Extract the (X, Y) coordinate from the center of the cell holding the provided text.  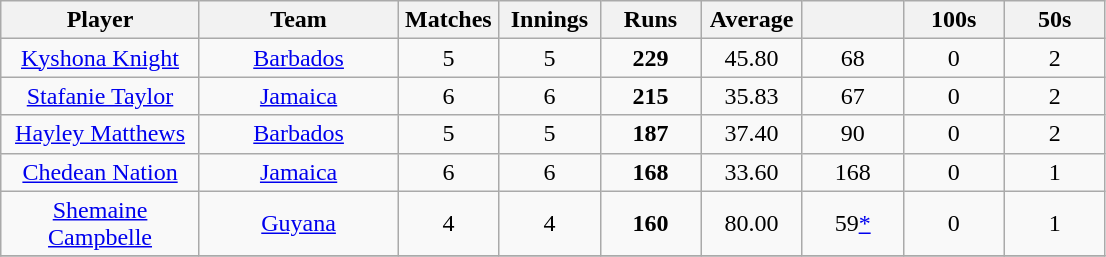
Chedean Nation (100, 172)
Runs (650, 20)
35.83 (752, 96)
160 (650, 224)
Matches (448, 20)
Team (298, 20)
67 (852, 96)
68 (852, 58)
33.60 (752, 172)
90 (852, 134)
Innings (550, 20)
Average (752, 20)
Hayley Matthews (100, 134)
50s (1054, 20)
Kyshona Knight (100, 58)
187 (650, 134)
45.80 (752, 58)
Guyana (298, 224)
Player (100, 20)
59* (852, 224)
Shemaine Campbelle (100, 224)
215 (650, 96)
37.40 (752, 134)
Stafanie Taylor (100, 96)
229 (650, 58)
100s (954, 20)
80.00 (752, 224)
